Scan for the cell matching the given text and deliver its [x, y] coordinate at center. 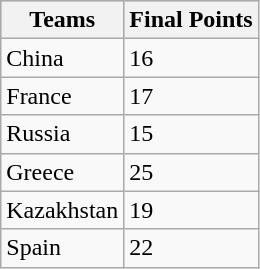
Teams [62, 20]
China [62, 58]
Kazakhstan [62, 210]
22 [191, 248]
16 [191, 58]
Spain [62, 248]
25 [191, 172]
19 [191, 210]
15 [191, 134]
Final Points [191, 20]
Russia [62, 134]
France [62, 96]
17 [191, 96]
Greece [62, 172]
